For the text-containing cell, return its midpoint in [x, y] coordinate format. 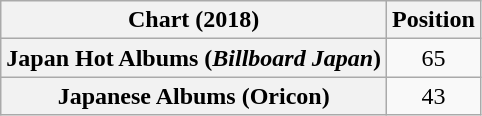
43 [434, 96]
Position [434, 20]
Japan Hot Albums (Billboard Japan) [194, 58]
65 [434, 58]
Chart (2018) [194, 20]
Japanese Albums (Oricon) [194, 96]
